Search for the cell housing the specified text and yield its [X, Y] center coordinate. 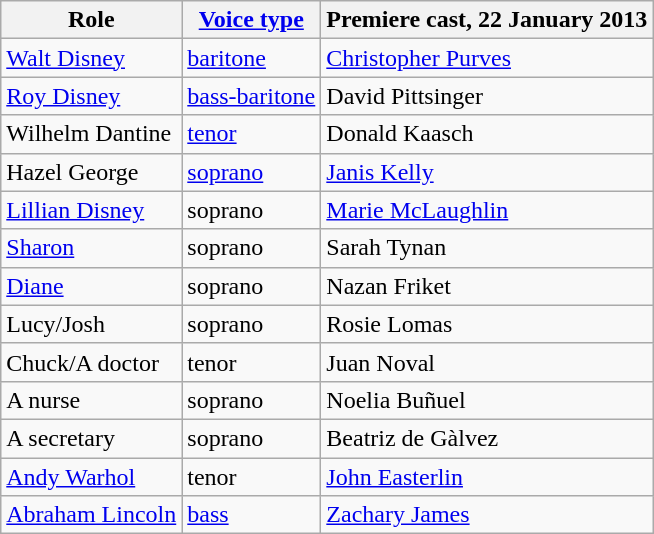
Walt Disney [92, 58]
Premiere cast, 22 January 2013 [487, 20]
David Pittsinger [487, 96]
Chuck/A doctor [92, 362]
A nurse [92, 400]
Rosie Lomas [487, 324]
Donald Kaasch [487, 134]
Zachary James [487, 515]
Wilhelm Dantine [92, 134]
Abraham Lincoln [92, 515]
Role [92, 20]
Juan Noval [487, 362]
baritone [252, 58]
Janis Kelly [487, 172]
Roy Disney [92, 96]
Beatriz de Gàlvez [487, 438]
Christopher Purves [487, 58]
Sarah Tynan [487, 248]
John Easterlin [487, 477]
Noelia Buñuel [487, 400]
Nazan Friket [487, 286]
bass [252, 515]
bass-baritone [252, 96]
A secretary [92, 438]
Sharon [92, 248]
Diane [92, 286]
Andy Warhol [92, 477]
Hazel George [92, 172]
Lillian Disney [92, 210]
Marie McLaughlin [487, 210]
Lucy/Josh [92, 324]
Voice type [252, 20]
